Extract the [x, y] coordinate from the center of the cell holding the provided text.  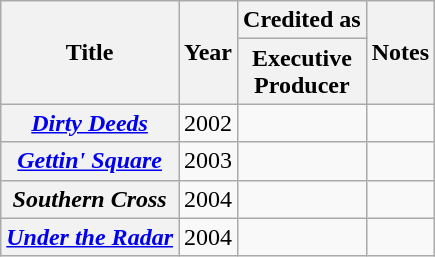
Gettin' Square [90, 161]
Dirty Deeds [90, 123]
Year [208, 52]
Under the Radar [90, 237]
ExecutiveProducer [302, 72]
Title [90, 52]
Southern Cross [90, 199]
Notes [400, 52]
Credited as [302, 20]
2002 [208, 123]
2003 [208, 161]
